For the text-containing cell, return its midpoint in (X, Y) coordinate format. 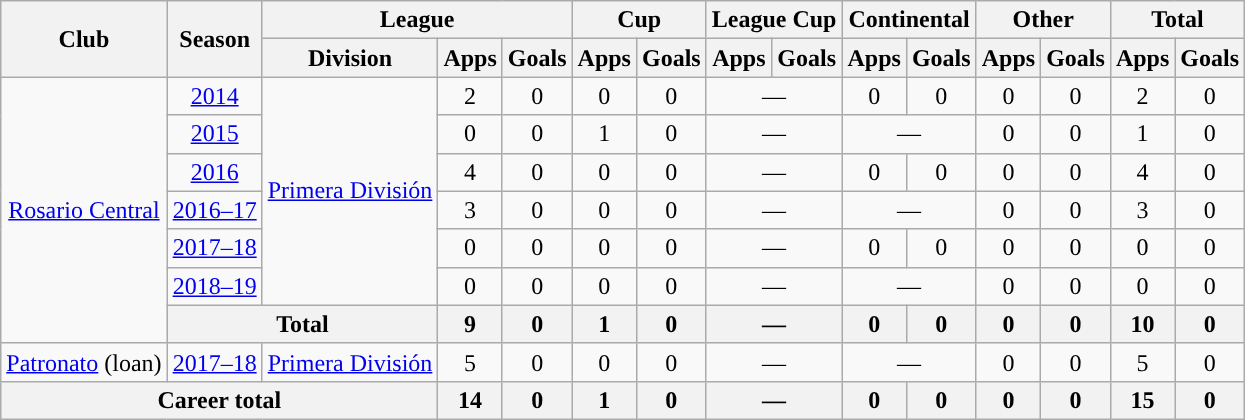
Continental (909, 20)
15 (1142, 400)
Rosario Central (84, 210)
2014 (214, 96)
Career total (220, 400)
9 (470, 324)
Club (84, 39)
Division (350, 58)
10 (1142, 324)
Other (1043, 20)
Season (214, 39)
Patronato (loan) (84, 362)
League Cup (774, 20)
2016 (214, 172)
League (417, 20)
14 (470, 400)
2015 (214, 134)
2018–19 (214, 286)
Cup (639, 20)
2016–17 (214, 210)
